Return the (X, Y) coordinate for the center point of the cell that contains the specified text.  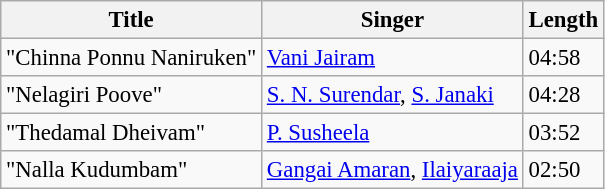
"Nelagiri Poove" (132, 95)
Singer (393, 20)
S. N. Surendar, S. Janaki (393, 95)
02:50 (563, 170)
04:28 (563, 95)
"Chinna Ponnu Naniruken" (132, 58)
"Nalla Kudumbam" (132, 170)
Gangai Amaran, Ilaiyaraaja (393, 170)
04:58 (563, 58)
Vani Jairam (393, 58)
P. Susheela (393, 133)
"Thedamal Dheivam" (132, 133)
Length (563, 20)
Title (132, 20)
03:52 (563, 133)
